Provide the [X, Y] coordinate of the cell's center where the given text is located.  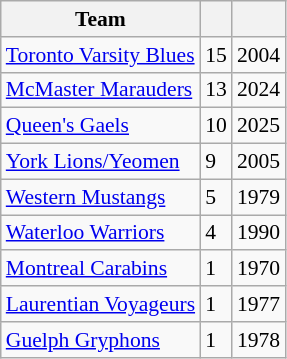
2024 [258, 90]
Western Mustangs [100, 197]
13 [216, 90]
Queen's Gaels [100, 126]
5 [216, 197]
1990 [258, 233]
1978 [258, 340]
10 [216, 126]
1970 [258, 269]
York Lions/Yeomen [100, 162]
2004 [258, 55]
1977 [258, 304]
1979 [258, 197]
Guelph Gryphons [100, 340]
9 [216, 162]
Laurentian Voyageurs [100, 304]
Waterloo Warriors [100, 233]
4 [216, 233]
Montreal Carabins [100, 269]
15 [216, 55]
McMaster Marauders [100, 90]
2005 [258, 162]
2025 [258, 126]
Toronto Varsity Blues [100, 55]
Team [100, 19]
